Provide the [x, y] coordinate of the cell's center where the given text is located.  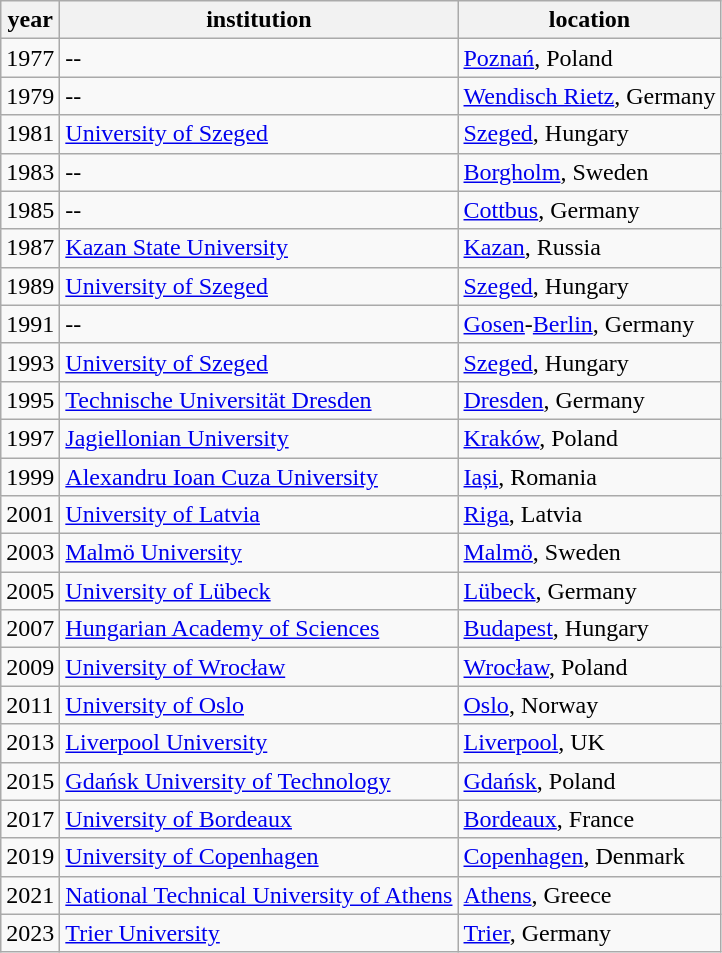
Gosen-Berlin, Germany [590, 324]
1993 [30, 362]
Jagiellonian University [259, 438]
Hungarian Academy of Sciences [259, 629]
Athens, Greece [590, 895]
2013 [30, 743]
Lübeck, Germany [590, 591]
1981 [30, 134]
1989 [30, 286]
2023 [30, 933]
Kraków, Poland [590, 438]
Iași, Romania [590, 477]
University of Copenhagen [259, 857]
Liverpool University [259, 743]
University of Wrocław [259, 667]
1995 [30, 400]
1985 [30, 210]
Oslo, Norway [590, 705]
2007 [30, 629]
location [590, 20]
2017 [30, 819]
1997 [30, 438]
Trier University [259, 933]
Gdańsk, Poland [590, 781]
Gdańsk University of Technology [259, 781]
Copenhagen, Denmark [590, 857]
2015 [30, 781]
University of Lübeck [259, 591]
University of Bordeaux [259, 819]
Malmö University [259, 553]
Alexandru Ioan Cuza University [259, 477]
Kazan State University [259, 248]
1983 [30, 172]
Trier, Germany [590, 933]
2011 [30, 705]
2009 [30, 667]
Technische Universität Dresden [259, 400]
1987 [30, 248]
Riga, Latvia [590, 515]
2001 [30, 515]
1999 [30, 477]
Cottbus, Germany [590, 210]
University of Latvia [259, 515]
Malmö, Sweden [590, 553]
Budapest, Hungary [590, 629]
Wendisch Rietz, Germany [590, 96]
institution [259, 20]
Borgholm, Sweden [590, 172]
Wrocław, Poland [590, 667]
Poznań, Poland [590, 58]
1977 [30, 58]
year [30, 20]
2021 [30, 895]
2003 [30, 553]
Liverpool, UK [590, 743]
2019 [30, 857]
National Technical University of Athens [259, 895]
University of Oslo [259, 705]
Dresden, Germany [590, 400]
2005 [30, 591]
1991 [30, 324]
Kazan, Russia [590, 248]
1979 [30, 96]
Bordeaux, France [590, 819]
